Scan for the cell matching the given text and deliver its [x, y] coordinate at center. 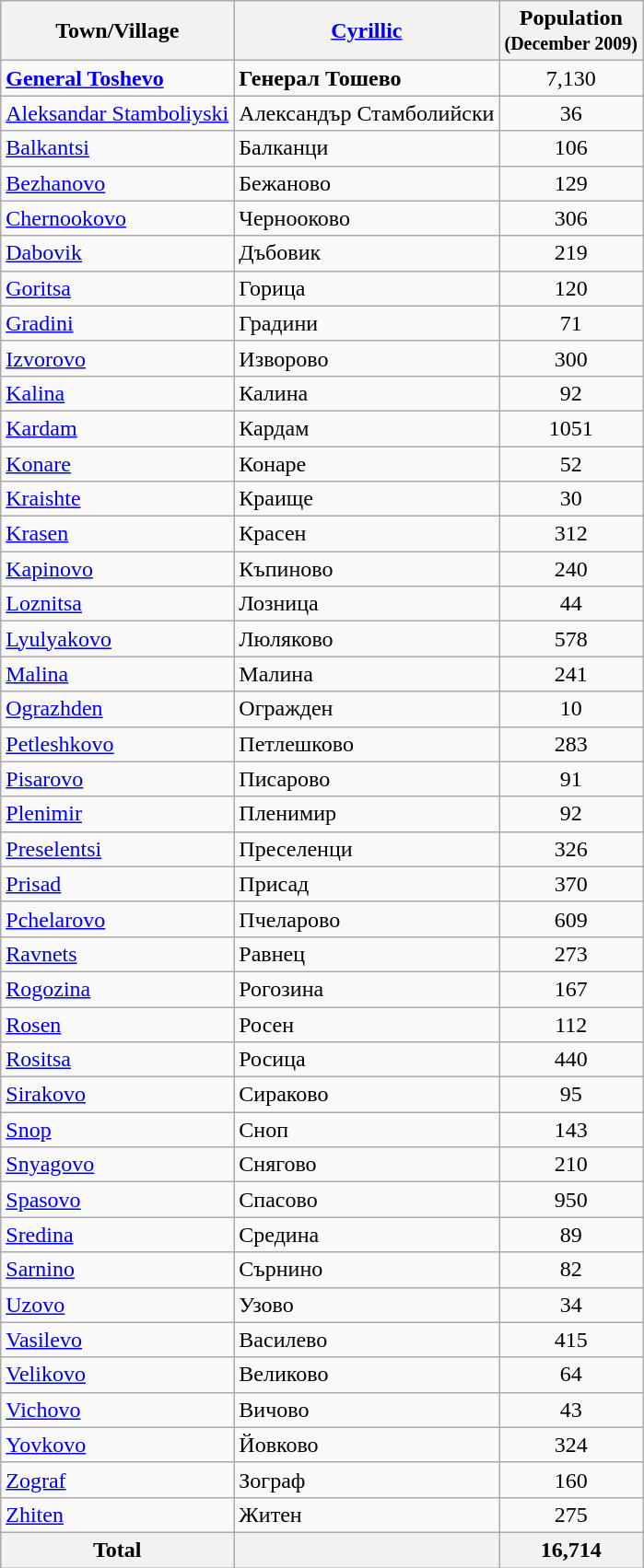
112 [571, 1025]
324 [571, 1445]
Средина [367, 1235]
Росица [367, 1060]
Краище [367, 499]
Town/Village [118, 31]
Росен [367, 1025]
Vichovo [118, 1410]
Ograzhden [118, 709]
10 [571, 709]
Бежаново [367, 183]
Kraishte [118, 499]
16,714 [571, 1550]
609 [571, 919]
44 [571, 604]
Вичово [367, 1410]
Pchelarovo [118, 919]
Izvorovo [118, 358]
Кардам [367, 428]
Конаре [367, 463]
Cyrillic [367, 31]
219 [571, 253]
Генерал Тошево [367, 78]
129 [571, 183]
Чернооково [367, 218]
43 [571, 1410]
91 [571, 779]
Yovkovo [118, 1445]
Chernookovo [118, 218]
Preselentsi [118, 849]
240 [571, 569]
275 [571, 1515]
306 [571, 218]
Изворово [367, 358]
241 [571, 674]
Писарово [367, 779]
Горица [367, 288]
7,130 [571, 78]
Prisad [118, 884]
Малина [367, 674]
167 [571, 989]
34 [571, 1305]
Пленимир [367, 814]
Zograf [118, 1480]
Сноп [367, 1130]
Василево [367, 1340]
Петлешково [367, 744]
Malina [118, 674]
Балканци [367, 148]
Loznitsa [118, 604]
160 [571, 1480]
Сираково [367, 1095]
Огражден [367, 709]
Goritsa [118, 288]
Sirakovo [118, 1095]
Kardam [118, 428]
Gradini [118, 323]
312 [571, 534]
Spasovo [118, 1200]
Снягово [367, 1165]
Sarnino [118, 1270]
Йовково [367, 1445]
82 [571, 1270]
273 [571, 954]
Snop [118, 1130]
Dabovik [118, 253]
Великово [367, 1375]
Преселенци [367, 849]
210 [571, 1165]
Konare [118, 463]
Snyagovo [118, 1165]
Rositsa [118, 1060]
Population(December 2009) [571, 31]
1051 [571, 428]
Aleksandar Stamboliyski [118, 113]
Kalina [118, 393]
Balkantsi [118, 148]
95 [571, 1095]
Присад [367, 884]
415 [571, 1340]
Александър Стамболийски [367, 113]
Дъбовик [367, 253]
Zhiten [118, 1515]
General Toshevo [118, 78]
Красен [367, 534]
Сърнино [367, 1270]
Лозница [367, 604]
578 [571, 639]
Petleshkovo [118, 744]
36 [571, 113]
Спасово [367, 1200]
Люляково [367, 639]
Рогозина [367, 989]
Pisarovo [118, 779]
Rogozina [118, 989]
Krasen [118, 534]
Uzovo [118, 1305]
120 [571, 288]
370 [571, 884]
Total [118, 1550]
Узово [367, 1305]
Градини [367, 323]
Къпиново [367, 569]
283 [571, 744]
30 [571, 499]
Rosen [118, 1025]
Равнец [367, 954]
Калина [367, 393]
Vasilevo [118, 1340]
Lyulyakovo [118, 639]
Velikovo [118, 1375]
950 [571, 1200]
326 [571, 849]
64 [571, 1375]
Plenimir [118, 814]
Пчеларово [367, 919]
143 [571, 1130]
52 [571, 463]
Bezhanovo [118, 183]
71 [571, 323]
Зограф [367, 1480]
Житен [367, 1515]
300 [571, 358]
89 [571, 1235]
106 [571, 148]
440 [571, 1060]
Kapinovo [118, 569]
Ravnets [118, 954]
Sredina [118, 1235]
